Pinpoint the cell where the given text exists, returning its (x, y) midpoint coordinate. 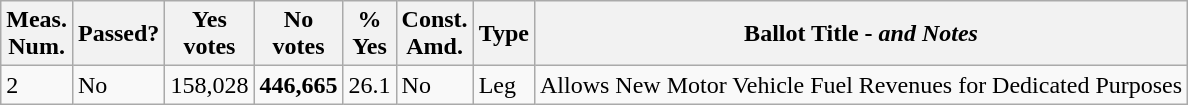
Leg (504, 85)
Ballot Title - and Notes (860, 34)
2 (37, 85)
Type (504, 34)
446,665 (298, 85)
Meas.Num. (37, 34)
Yesvotes (210, 34)
Const.Amd. (434, 34)
Passed? (118, 34)
158,028 (210, 85)
26.1 (370, 85)
Allows New Motor Vehicle Fuel Revenues for Dedicated Purposes (860, 85)
%Yes (370, 34)
Novotes (298, 34)
